Extract the [X, Y] coordinate from the center of the cell holding the provided text.  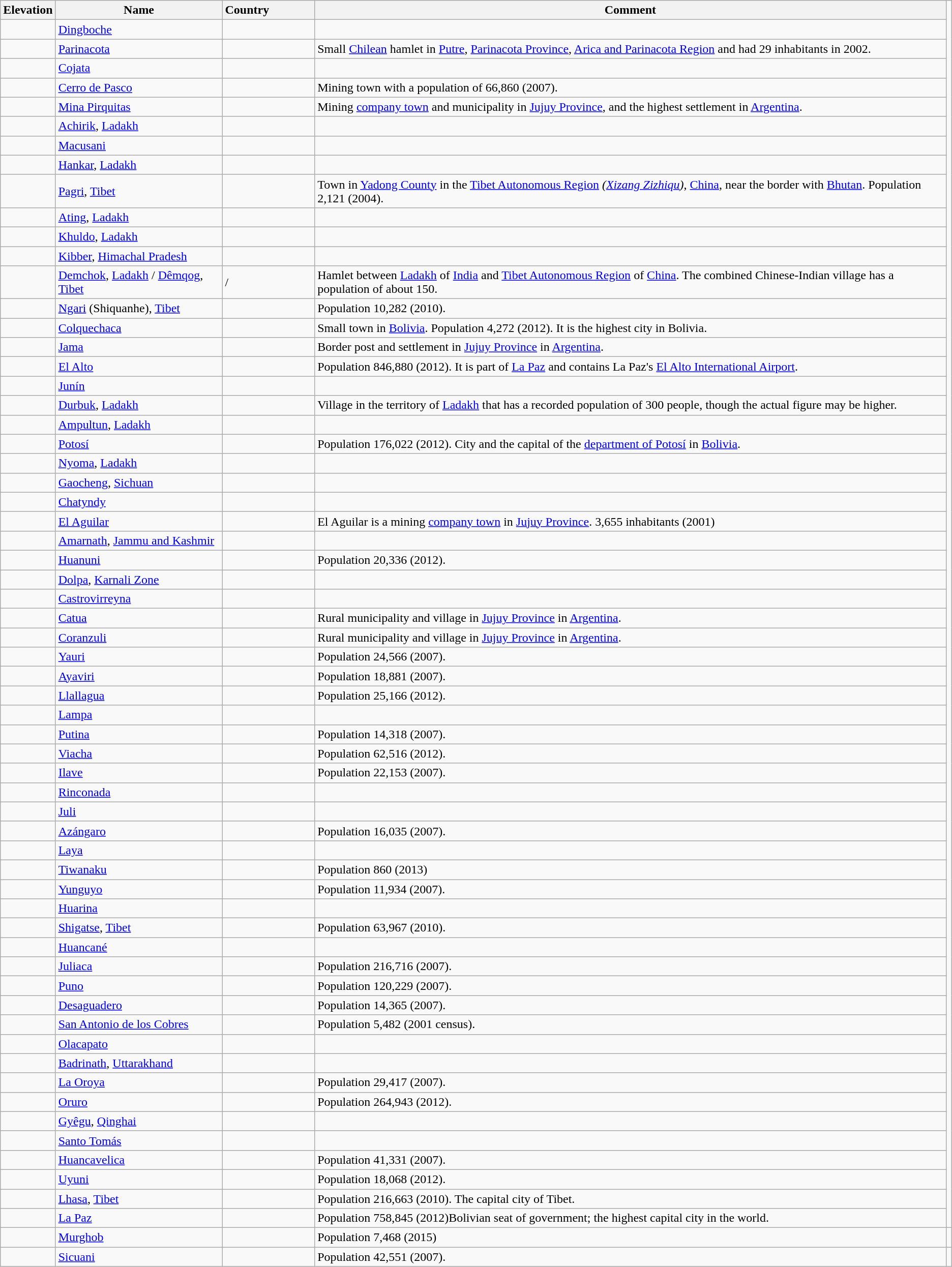
Lampa [139, 715]
Olacapato [139, 1044]
Population 216,716 (2007). [631, 967]
Name [139, 10]
Ngari (Shiquanhe), Tibet [139, 309]
Yauri [139, 657]
Hankar, Ladakh [139, 165]
Ating, Ladakh [139, 217]
Ampultun, Ladakh [139, 425]
Population 62,516 (2012). [631, 753]
Khuldo, Ladakh [139, 236]
Amarnath, Jammu and Kashmir [139, 540]
Junín [139, 386]
Ilave [139, 773]
Huancavelica [139, 1160]
Population 264,943 (2012). [631, 1102]
Desaguadero [139, 1005]
Laya [139, 850]
Gyêgu, Qinghai [139, 1121]
Comment [631, 10]
Azángaro [139, 831]
San Antonio de los Cobres [139, 1024]
Population 20,336 (2012). [631, 560]
Population 10,282 (2010). [631, 309]
Jama [139, 347]
Macusani [139, 145]
Cojata [139, 68]
Small town in Bolivia. Population 4,272 (2012). It is the highest city in Bolivia. [631, 328]
El Aguilar is a mining company town in Jujuy Province. 3,655 inhabitants (2001) [631, 521]
/ [269, 283]
Rinconada [139, 792]
Huarina [139, 909]
Colquechaca [139, 328]
Population 120,229 (2007). [631, 986]
Population 25,166 (2012). [631, 696]
Chatyndy [139, 502]
Mina Pirquitas [139, 107]
Lhasa, Tibet [139, 1198]
Dolpa, Karnali Zone [139, 579]
Achirik, Ladakh [139, 126]
Population 216,663 (2010). The capital city of Tibet. [631, 1198]
Border post and settlement in Jujuy Province in Argentina. [631, 347]
Population 22,153 (2007). [631, 773]
Village in the territory of Ladakh that has a recorded population of 300 people, though the actual figure may be higher. [631, 405]
Catua [139, 618]
Population 24,566 (2007). [631, 657]
Juliaca [139, 967]
Population 18,881 (2007). [631, 676]
Population 41,331 (2007). [631, 1160]
Population 29,417 (2007). [631, 1082]
Nyoma, Ladakh [139, 463]
Population 758,845 (2012)Bolivian seat of government; the highest capital city in the world. [631, 1218]
Ayaviri [139, 676]
Mining town with a population of 66,860 (2007). [631, 87]
Coranzuli [139, 638]
Population 16,035 (2007). [631, 831]
Population 846,880 (2012). It is part of La Paz and contains La Paz's El Alto International Airport. [631, 367]
Juli [139, 811]
Population 7,468 (2015) [631, 1238]
Small Chilean hamlet in Putre, Parinacota Province, Arica and Parinacota Region and had 29 inhabitants in 2002. [631, 49]
Population 5,482 (2001 census). [631, 1024]
Elevation [28, 10]
Population 42,551 (2007). [631, 1257]
El Aguilar [139, 521]
Puno [139, 986]
Population 14,318 (2007). [631, 734]
Town in Yadong County in the Tibet Autonomous Region (Xizang Zizhiqu), China, near the border with Bhutan. Population 2,121 (2004). [631, 191]
Population 63,967 (2010). [631, 928]
Huanuni [139, 560]
La Oroya [139, 1082]
Potosí [139, 444]
Castrovirreyna [139, 599]
Durbuk, Ladakh [139, 405]
Kibber, Himachal Pradesh [139, 256]
Demchok, Ladakh / Dêmqog, Tibet [139, 283]
Gaocheng, Sichuan [139, 482]
Tiwanaku [139, 869]
Hamlet between Ladakh of India and Tibet Autonomous Region of China. The combined Chinese-Indian village has a population of about 150. [631, 283]
Huancané [139, 947]
Population 18,068 (2012). [631, 1179]
Cerro de Pasco [139, 87]
Population 11,934 (2007). [631, 889]
Sicuani [139, 1257]
Putina [139, 734]
Yunguyo [139, 889]
Mining company town and municipality in Jujuy Province, and the highest settlement in Argentina. [631, 107]
Country [269, 10]
Santo Tomás [139, 1140]
Pagri, Tibet [139, 191]
La Paz [139, 1218]
Dingboche [139, 29]
Population 14,365 (2007). [631, 1005]
Badrinath, Uttarakhand [139, 1063]
Population 860 (2013) [631, 869]
Viacha [139, 753]
Population 176,022 (2012). City and the capital of the department of Potosí in Bolivia. [631, 444]
El Alto [139, 367]
Murghob [139, 1238]
Uyuni [139, 1179]
Parinacota [139, 49]
Llallagua [139, 696]
Shigatse, Tibet [139, 928]
Oruro [139, 1102]
